Determine the [X, Y] coordinate at the center of the cell enclosing the given text.  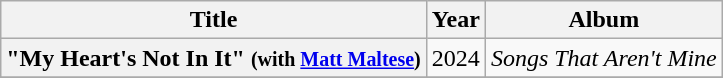
Year [456, 20]
"My Heart's Not In It" (with Matt Maltese) [214, 58]
Songs That Aren't Mine [604, 58]
Album [604, 20]
2024 [456, 58]
Title [214, 20]
